Extract the [X, Y] coordinate from the center of the cell holding the provided text.  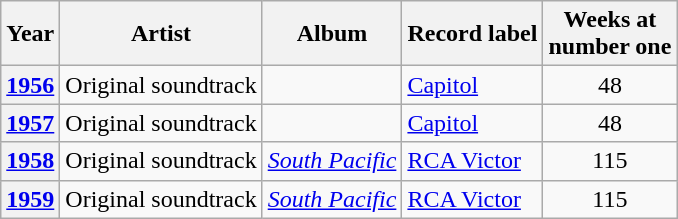
1959 [30, 199]
Weeks atnumber one [610, 34]
1956 [30, 85]
Artist [161, 34]
1957 [30, 123]
Record label [472, 34]
Album [332, 34]
Year [30, 34]
1958 [30, 161]
